From the cell containing the given text, extract its center point as [x, y] coordinate. 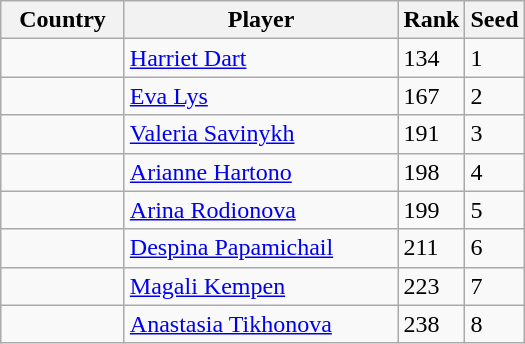
1 [494, 58]
Valeria Savinykh [261, 134]
Arianne Hartono [261, 172]
6 [494, 248]
Arina Rodionova [261, 210]
Despina Papamichail [261, 248]
238 [432, 324]
4 [494, 172]
Eva Lys [261, 96]
199 [432, 210]
Anastasia Tikhonova [261, 324]
Magali Kempen [261, 286]
Seed [494, 20]
2 [494, 96]
7 [494, 286]
3 [494, 134]
134 [432, 58]
5 [494, 210]
8 [494, 324]
211 [432, 248]
Harriet Dart [261, 58]
191 [432, 134]
167 [432, 96]
223 [432, 286]
198 [432, 172]
Country [63, 20]
Player [261, 20]
Rank [432, 20]
